Find where the given text appears and provide that cell's center as (x, y) coordinate. 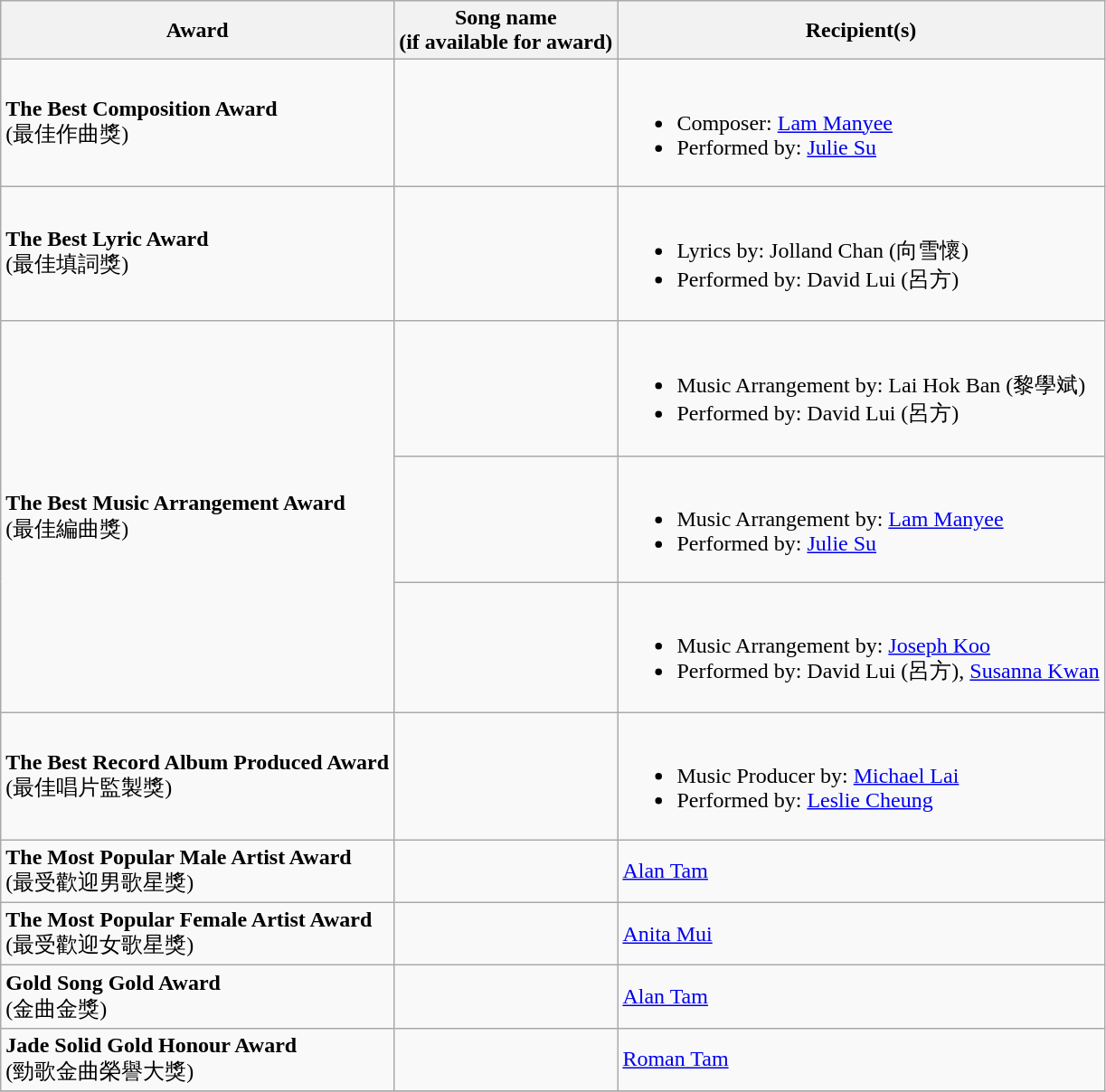
Music Arrangement by: Joseph KooPerformed by: David Lui (呂方), Susanna Kwan (861, 647)
The Most Popular Male Artist Award(最受歡迎男歌星獎) (197, 871)
The Best Music Arrangement Award(最佳編曲獎) (197, 517)
Lyrics by: Jolland Chan (向雪懷)Performed by: David Lui (呂方) (861, 253)
The Most Popular Female Artist Award(最受歡迎女歌星獎) (197, 934)
The Best Lyric Award(最佳填詞獎) (197, 253)
Roman Tam (861, 1059)
The Best Record Album Produced Award(最佳唱片監製獎) (197, 777)
Composer: Lam ManyeePerformed by: Julie Su (861, 123)
Anita Mui (861, 934)
Song name(if available for award) (506, 31)
Music Arrangement by: Lai Hok Ban (黎學斌)Performed by: David Lui (呂方) (861, 389)
Music Arrangement by: Lam ManyeePerformed by: Julie Su (861, 519)
The Best Composition Award(最佳作曲獎) (197, 123)
Jade Solid Gold Honour Award(勁歌金曲榮譽大獎) (197, 1059)
Award (197, 31)
Music Producer by: Michael LaiPerformed by: Leslie Cheung (861, 777)
Recipient(s) (861, 31)
Gold Song Gold Award(金曲金獎) (197, 997)
